Pinpoint the cell where the given text exists, returning its (x, y) midpoint coordinate. 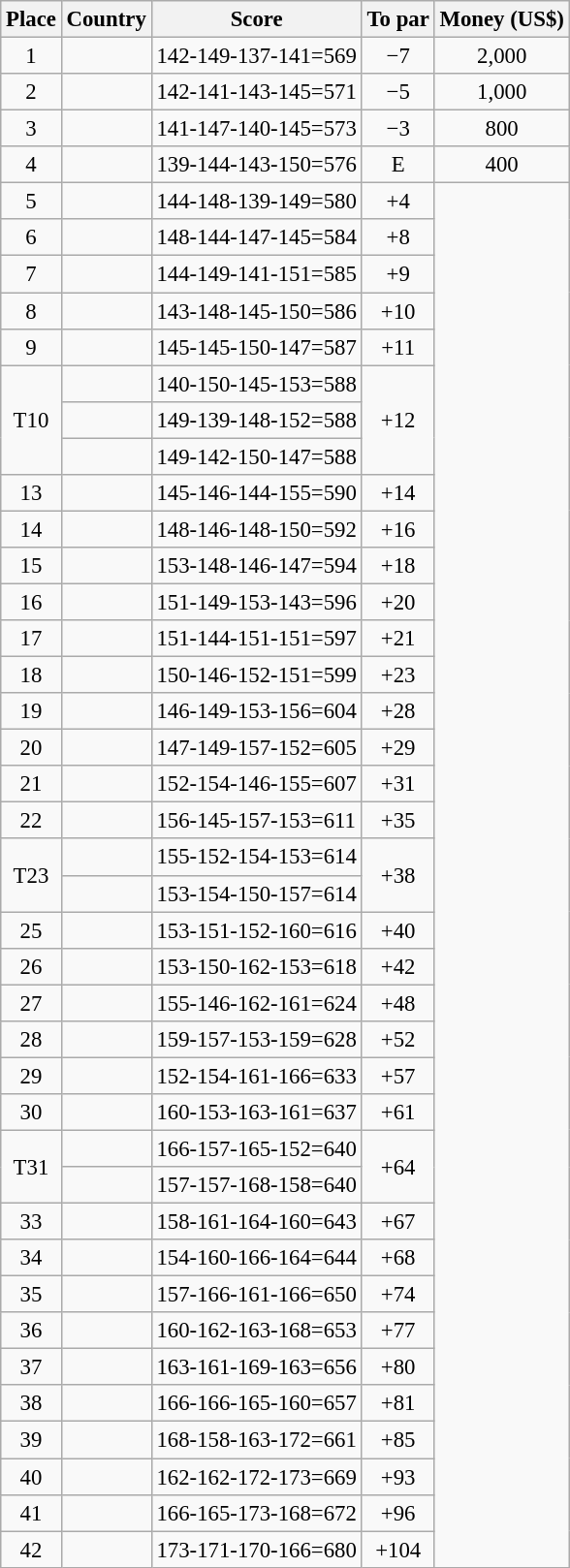
34 (31, 1258)
150-146-152-151=599 (256, 675)
149-139-148-152=588 (256, 420)
168-158-163-172=661 (256, 1440)
Place (31, 19)
+9 (397, 274)
T23 (31, 876)
41 (31, 1513)
157-157-168-158=640 (256, 1185)
148-144-147-145=584 (256, 237)
To par (397, 19)
800 (502, 129)
20 (31, 748)
+12 (397, 421)
+21 (397, 639)
+38 (397, 876)
17 (31, 639)
146-149-153-156=604 (256, 711)
8 (31, 311)
5 (31, 202)
160-162-163-168=653 (256, 1331)
+57 (397, 1076)
+48 (397, 1003)
173-171-170-166=680 (256, 1550)
6 (31, 237)
153-154-150-157=614 (256, 894)
+104 (397, 1550)
+93 (397, 1477)
+40 (397, 930)
3 (31, 129)
140-150-145-153=588 (256, 384)
29 (31, 1076)
25 (31, 930)
7 (31, 274)
151-144-151-151=597 (256, 639)
35 (31, 1295)
166-165-173-168=672 (256, 1513)
14 (31, 529)
+18 (397, 566)
+80 (397, 1367)
Score (256, 19)
153-148-146-147=594 (256, 566)
37 (31, 1367)
−5 (397, 92)
156-145-157-153=611 (256, 821)
152-154-146-155=607 (256, 784)
−7 (397, 56)
Country (107, 19)
18 (31, 675)
145-145-150-147=587 (256, 347)
151-149-153-143=596 (256, 602)
142-141-143-145=571 (256, 92)
+67 (397, 1222)
40 (31, 1477)
160-153-163-161=637 (256, 1113)
39 (31, 1440)
143-148-145-150=586 (256, 311)
141-147-140-145=573 (256, 129)
42 (31, 1550)
142-149-137-141=569 (256, 56)
+4 (397, 202)
16 (31, 602)
26 (31, 966)
15 (31, 566)
400 (502, 165)
T10 (31, 421)
21 (31, 784)
144-148-139-149=580 (256, 202)
+64 (397, 1167)
+74 (397, 1295)
+42 (397, 966)
166-157-165-152=640 (256, 1148)
+68 (397, 1258)
36 (31, 1331)
28 (31, 1040)
30 (31, 1113)
+96 (397, 1513)
38 (31, 1404)
+16 (397, 529)
+31 (397, 784)
+61 (397, 1113)
147-149-157-152=605 (256, 748)
1,000 (502, 92)
+14 (397, 493)
149-142-150-147=588 (256, 456)
155-146-162-161=624 (256, 1003)
153-150-162-153=618 (256, 966)
154-160-166-164=644 (256, 1258)
155-152-154-153=614 (256, 858)
E (397, 165)
144-149-141-151=585 (256, 274)
1 (31, 56)
2,000 (502, 56)
+20 (397, 602)
22 (31, 821)
+77 (397, 1331)
145-146-144-155=590 (256, 493)
139-144-143-150=576 (256, 165)
+85 (397, 1440)
+8 (397, 237)
159-157-153-159=628 (256, 1040)
+10 (397, 311)
152-154-161-166=633 (256, 1076)
+29 (397, 748)
148-146-148-150=592 (256, 529)
2 (31, 92)
Money (US$) (502, 19)
157-166-161-166=650 (256, 1295)
33 (31, 1222)
+52 (397, 1040)
+11 (397, 347)
−3 (397, 129)
T31 (31, 1167)
19 (31, 711)
+28 (397, 711)
163-161-169-163=656 (256, 1367)
153-151-152-160=616 (256, 930)
4 (31, 165)
+35 (397, 821)
+23 (397, 675)
13 (31, 493)
166-166-165-160=657 (256, 1404)
158-161-164-160=643 (256, 1222)
+81 (397, 1404)
162-162-172-173=669 (256, 1477)
9 (31, 347)
27 (31, 1003)
